Identify which cell holds the provided text, then report its [x, y] central coordinate. 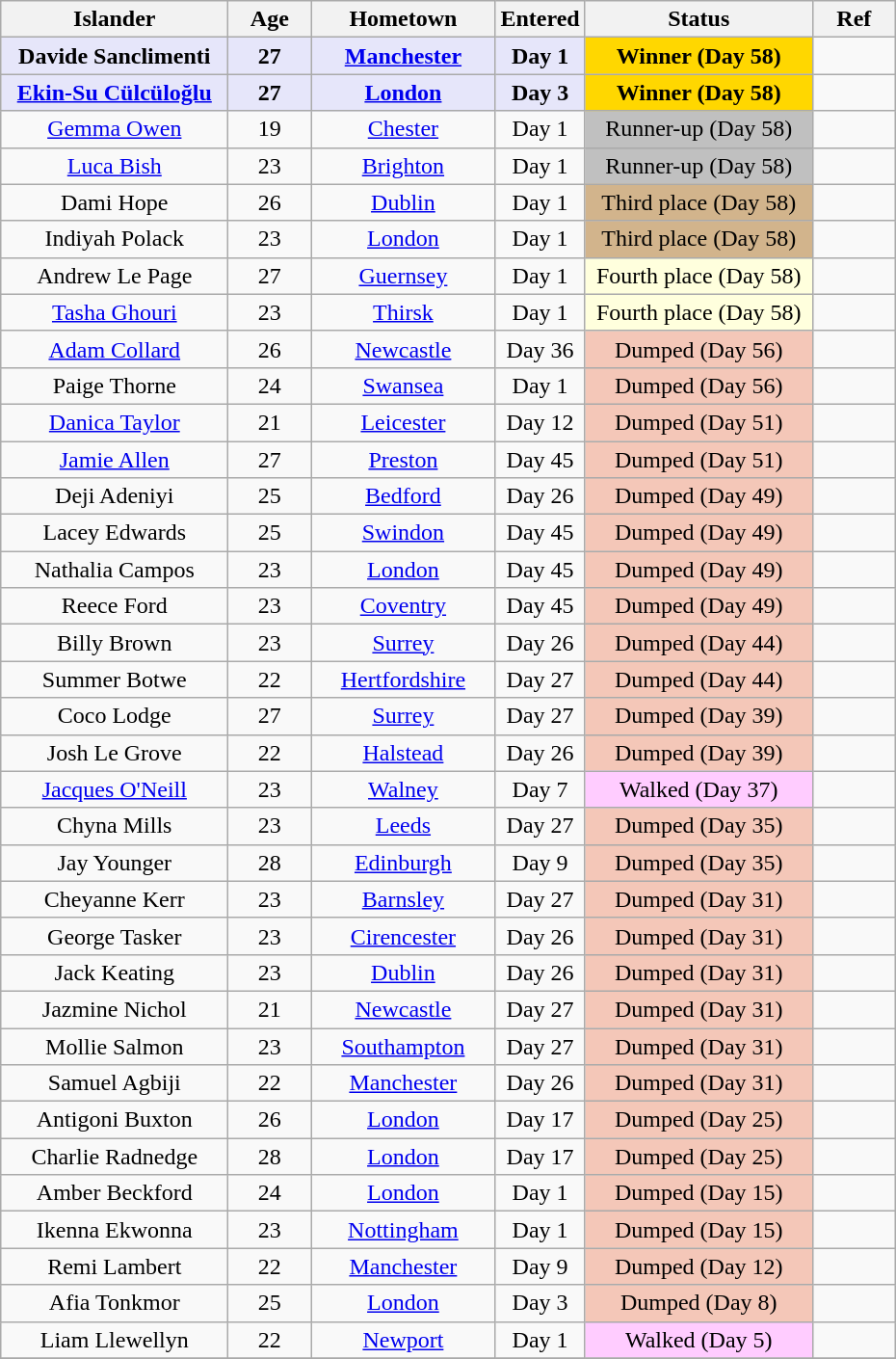
Dumped (Day 12) [698, 1266]
Ikenna Ekwonna [115, 1230]
Davide Sanclimenti [115, 56]
Bedford [403, 496]
Halstead [403, 753]
Leicester [403, 422]
Newport [403, 1340]
Liam Llewellyn [115, 1340]
Luca Bish [115, 166]
Jay Younger [115, 863]
Mollie Salmon [115, 1046]
Thirsk [403, 312]
Coco Lodge [115, 716]
Afia Tonkmor [115, 1303]
Day 12 [540, 422]
George Tasker [115, 936]
Nathalia Campos [115, 570]
Paige Thorne [115, 386]
Billy Brown [115, 643]
Barnsley [403, 899]
Jack Keating [115, 973]
Chyna Mills [115, 826]
Walked (Day 5) [698, 1340]
Cheyanne Kerr [115, 899]
Charlie Radnedge [115, 1157]
Jamie Allen [115, 460]
Nottingham [403, 1230]
Samuel Agbiji [115, 1083]
Gemma Owen [115, 129]
Ref [854, 19]
Chester [403, 129]
Day 36 [540, 349]
Lacey Edwards [115, 533]
Swindon [403, 533]
Islander [115, 19]
19 [270, 129]
Brighton [403, 166]
Entered [540, 19]
Leeds [403, 826]
Hometown [403, 19]
Status [698, 19]
Andrew Le Page [115, 276]
Coventry [403, 606]
Antigoni Buxton [115, 1120]
Swansea [403, 386]
Indiyah Polack [115, 239]
Dami Hope [115, 202]
Adam Collard [115, 349]
Jazmine Nichol [115, 1009]
Summer Botwe [115, 679]
Edinburgh [403, 863]
Dumped (Day 8) [698, 1303]
Preston [403, 460]
Day 7 [540, 789]
Amber Beckford [115, 1193]
Deji Adeniyi [115, 496]
Hertfordshire [403, 679]
Guernsey [403, 276]
Josh Le Grove [115, 753]
Remi Lambert [115, 1266]
Cirencester [403, 936]
Danica Taylor [115, 422]
Tasha Ghouri [115, 312]
Walked (Day 37) [698, 789]
Ekin-Su Cülcüloğlu [115, 93]
Reece Ford [115, 606]
Southampton [403, 1046]
Age [270, 19]
Walney [403, 789]
Jacques O'Neill [115, 789]
